Determine the (X, Y) coordinate at the center of the cell enclosing the given text.  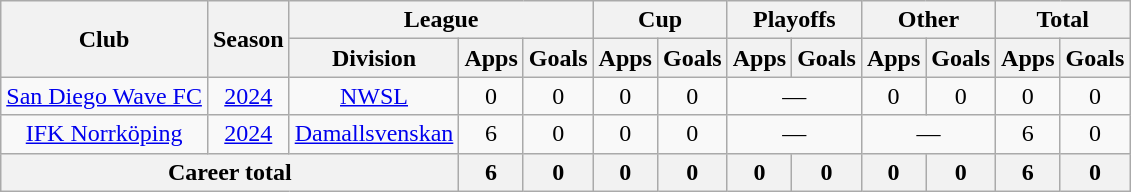
Season (248, 39)
Division (374, 58)
Playoffs (794, 20)
Cup (660, 20)
Total (1063, 20)
Other (928, 20)
NWSL (374, 96)
Club (104, 39)
San Diego Wave FC (104, 96)
Damallsvenskan (374, 134)
Career total (230, 172)
IFK Norrköping (104, 134)
League (441, 20)
